Provide the [X, Y] coordinate of the cell's center where the given text is located.  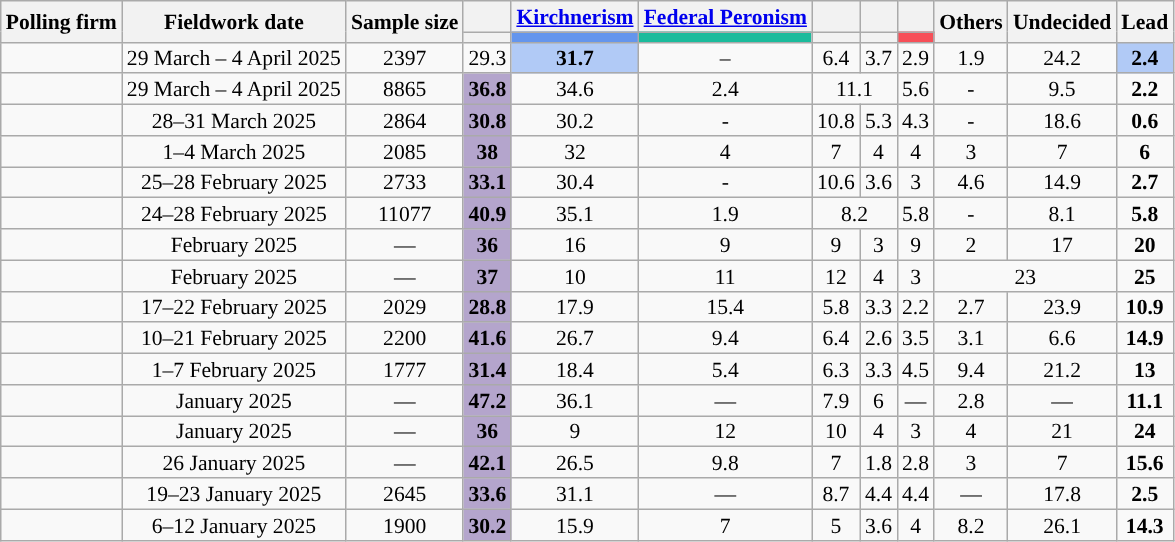
2733 [404, 182]
26.1 [1062, 524]
5.3 [878, 120]
23.9 [1062, 306]
30.4 [574, 182]
25–28 February 2025 [234, 182]
Lead [1144, 22]
38 [487, 152]
28–31 March 2025 [234, 120]
26.5 [574, 462]
11 [726, 276]
Undecided [1062, 22]
29.3 [487, 58]
5.6 [916, 90]
Federal Peronism [726, 16]
Polling firm [62, 22]
1777 [404, 370]
6–12 January 2025 [234, 524]
3.1 [971, 338]
15.9 [574, 524]
42.1 [487, 462]
1–4 March 2025 [234, 152]
2645 [404, 494]
33.1 [487, 182]
10.9 [1144, 306]
24 [1144, 432]
47.2 [487, 400]
3.7 [878, 58]
17–22 February 2025 [234, 306]
35.1 [574, 214]
17.9 [574, 306]
30.8 [487, 120]
2.9 [916, 58]
4.5 [916, 370]
24.2 [1062, 58]
2.5 [1144, 494]
31.7 [574, 58]
– [726, 58]
2397 [404, 58]
0.6 [1144, 120]
18.4 [574, 370]
Fieldwork date [234, 22]
1–7 February 2025 [234, 370]
26.7 [574, 338]
31.1 [574, 494]
Sample size [404, 22]
21.2 [1062, 370]
17.8 [1062, 494]
37 [487, 276]
6.3 [836, 370]
25 [1144, 276]
26 January 2025 [234, 462]
28.8 [487, 306]
16 [574, 244]
31.4 [487, 370]
36.8 [487, 90]
10–21 February 2025 [234, 338]
6.6 [1062, 338]
33.6 [487, 494]
40.9 [487, 214]
5.4 [726, 370]
4.3 [916, 120]
23 [1025, 276]
2 [971, 244]
9.5 [1062, 90]
2029 [404, 306]
7.9 [836, 400]
2200 [404, 338]
8865 [404, 90]
36.1 [574, 400]
9.8 [726, 462]
2864 [404, 120]
1900 [404, 524]
10.8 [836, 120]
11077 [404, 214]
10.6 [836, 182]
13 [1144, 370]
Kirchnerism [574, 16]
32 [574, 152]
5 [836, 524]
14.3 [1144, 524]
2.6 [878, 338]
41.6 [487, 338]
8.7 [836, 494]
15.4 [726, 306]
2085 [404, 152]
18.6 [1062, 120]
3.5 [916, 338]
15.6 [1144, 462]
4.6 [971, 182]
19–23 January 2025 [234, 494]
8.1 [1062, 214]
20 [1144, 244]
1.8 [878, 462]
24–28 February 2025 [234, 214]
34.6 [574, 90]
17 [1062, 244]
Others [971, 22]
21 [1062, 432]
